Capture the cell that displays the provided text and extract its [X, Y] central coordinate. 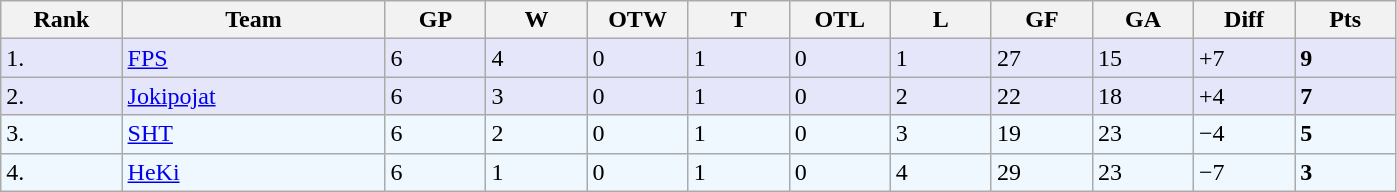
1. [62, 58]
15 [1142, 58]
Team [254, 20]
−4 [1244, 134]
29 [1042, 172]
T [738, 20]
4. [62, 172]
5 [1346, 134]
GA [1142, 20]
FPS [254, 58]
OTL [840, 20]
9 [1346, 58]
19 [1042, 134]
27 [1042, 58]
2. [62, 96]
OTW [638, 20]
3. [62, 134]
22 [1042, 96]
18 [1142, 96]
7 [1346, 96]
−7 [1244, 172]
GF [1042, 20]
W [536, 20]
SHT [254, 134]
L [940, 20]
Diff [1244, 20]
+4 [1244, 96]
Rank [62, 20]
+7 [1244, 58]
HeKi [254, 172]
Jokipojat [254, 96]
GP [436, 20]
Pts [1346, 20]
